Capture the cell that displays the provided text and extract its (x, y) central coordinate. 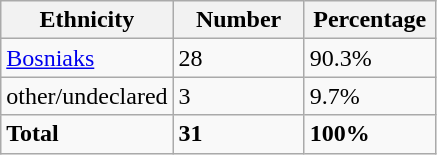
9.7% (370, 96)
Total (87, 134)
28 (238, 58)
Ethnicity (87, 20)
Number (238, 20)
31 (238, 134)
3 (238, 96)
100% (370, 134)
90.3% (370, 58)
other/undeclared (87, 96)
Percentage (370, 20)
Bosniaks (87, 58)
